Extract the [x, y] coordinate from the center of the cell holding the provided text.  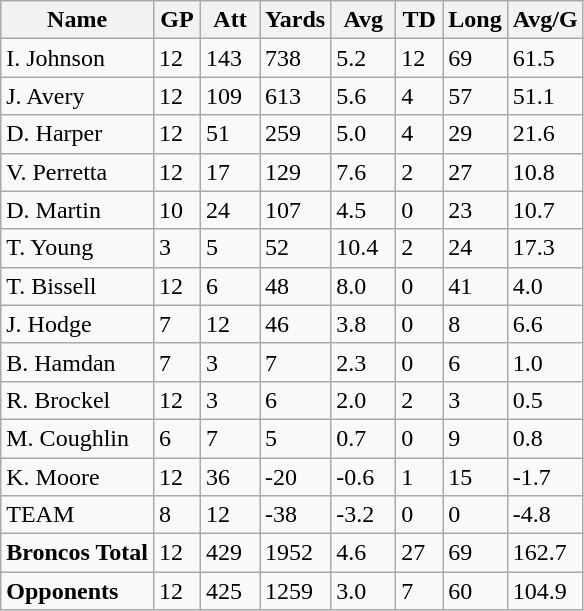
J. Avery [78, 96]
738 [296, 58]
Avg [364, 20]
429 [230, 553]
J. Hodge [78, 324]
3.8 [364, 324]
17.3 [545, 248]
0.8 [545, 438]
51.1 [545, 96]
46 [296, 324]
23 [475, 210]
4.6 [364, 553]
D. Harper [78, 134]
10.7 [545, 210]
8.0 [364, 286]
5.6 [364, 96]
2.3 [364, 362]
4.5 [364, 210]
48 [296, 286]
-3.2 [364, 515]
21.6 [545, 134]
B. Hamdan [78, 362]
TD [420, 20]
1.0 [545, 362]
Opponents [78, 591]
0.5 [545, 400]
52 [296, 248]
17 [230, 172]
R. Brockel [78, 400]
5.0 [364, 134]
Att [230, 20]
613 [296, 96]
10.4 [364, 248]
T. Bissell [78, 286]
-38 [296, 515]
60 [475, 591]
104.9 [545, 591]
M. Coughlin [78, 438]
7.6 [364, 172]
Avg/G [545, 20]
2.0 [364, 400]
Long [475, 20]
TEAM [78, 515]
15 [475, 477]
9 [475, 438]
1259 [296, 591]
Yards [296, 20]
-1.7 [545, 477]
-4.8 [545, 515]
29 [475, 134]
Name [78, 20]
I. Johnson [78, 58]
57 [475, 96]
V. Perretta [78, 172]
0.7 [364, 438]
61.5 [545, 58]
5.2 [364, 58]
425 [230, 591]
129 [296, 172]
36 [230, 477]
1952 [296, 553]
10.8 [545, 172]
K. Moore [78, 477]
T. Young [78, 248]
Broncos Total [78, 553]
259 [296, 134]
10 [176, 210]
-20 [296, 477]
51 [230, 134]
3.0 [364, 591]
-0.6 [364, 477]
143 [230, 58]
GP [176, 20]
1 [420, 477]
41 [475, 286]
162.7 [545, 553]
D. Martin [78, 210]
4.0 [545, 286]
107 [296, 210]
6.6 [545, 324]
109 [230, 96]
